Determine the [X, Y] coordinate at the center of the cell enclosing the given text.  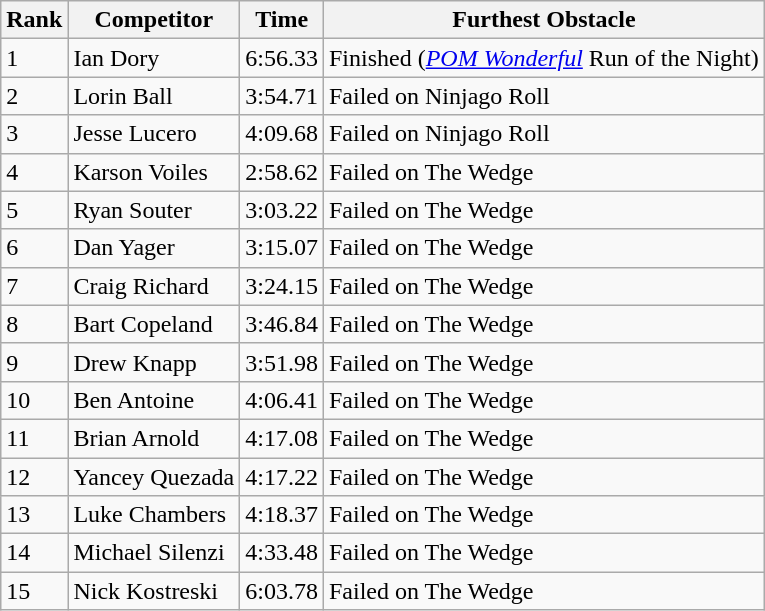
4:09.68 [282, 134]
Ian Dory [154, 58]
6 [34, 248]
Ben Antoine [154, 400]
12 [34, 477]
2 [34, 96]
3 [34, 134]
3:54.71 [282, 96]
Michael Silenzi [154, 553]
3:15.07 [282, 248]
Bart Copeland [154, 324]
Finished (POM Wonderful Run of the Night) [544, 58]
3:03.22 [282, 210]
Nick Kostreski [154, 591]
3:24.15 [282, 286]
4:33.48 [282, 553]
Drew Knapp [154, 362]
Ryan Souter [154, 210]
5 [34, 210]
13 [34, 515]
15 [34, 591]
14 [34, 553]
11 [34, 438]
Furthest Obstacle [544, 20]
Time [282, 20]
2:58.62 [282, 172]
8 [34, 324]
4:06.41 [282, 400]
6:03.78 [282, 591]
Luke Chambers [154, 515]
10 [34, 400]
4:18.37 [282, 515]
7 [34, 286]
Rank [34, 20]
Yancey Quezada [154, 477]
Dan Yager [154, 248]
3:46.84 [282, 324]
Brian Arnold [154, 438]
6:56.33 [282, 58]
4 [34, 172]
3:51.98 [282, 362]
Craig Richard [154, 286]
Jesse Lucero [154, 134]
Karson Voiles [154, 172]
Competitor [154, 20]
4:17.22 [282, 477]
4:17.08 [282, 438]
Lorin Ball [154, 96]
9 [34, 362]
1 [34, 58]
